Determine the [X, Y] coordinate at the center of the cell enclosing the given text.  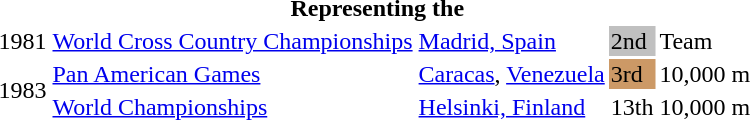
Madrid, Spain [512, 41]
Caracas, Venezuela [512, 74]
2nd [632, 41]
Pan American Games [232, 74]
World Cross Country Championships [232, 41]
3rd [632, 74]
